Capture the cell that displays the provided text and extract its (X, Y) central coordinate. 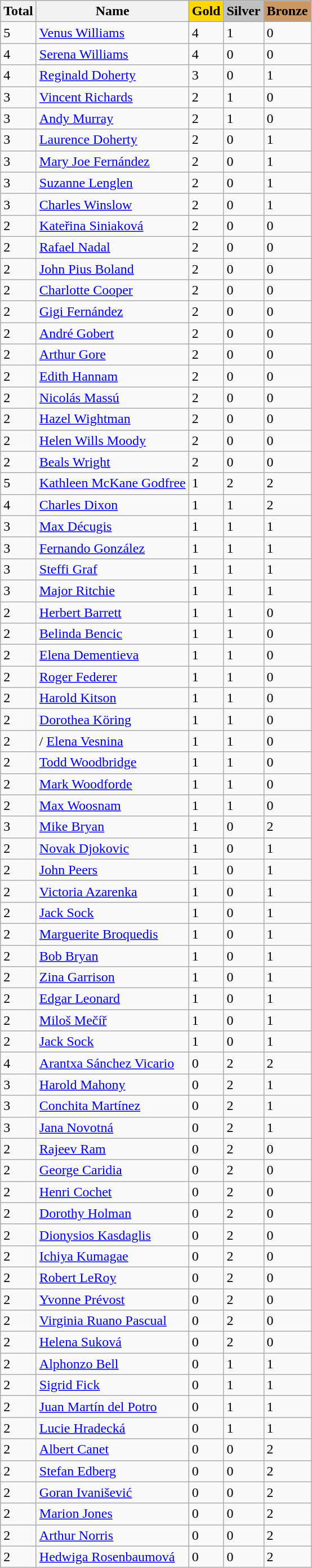
Beals Wright (113, 462)
Marguerite Broquedis (113, 934)
Arantxa Sánchez Vicario (113, 1063)
/ Elena Vesnina (113, 741)
Alphonzo Bell (113, 1364)
Helen Wills Moody (113, 441)
Belinda Bencic (113, 634)
Harold Mahony (113, 1085)
Henri Cochet (113, 1192)
Kathleen McKane Godfree (113, 483)
Elena Dementieva (113, 655)
Bronze (287, 11)
Hedwiga Rosenbaumová (113, 1557)
Dorothea Köring (113, 720)
Lucie Hradecká (113, 1428)
Stefan Edberg (113, 1471)
Sigrid Fick (113, 1385)
Edith Hannam (113, 376)
Rajeev Ram (113, 1149)
Max Décugis (113, 526)
Roger Federer (113, 677)
Fernando González (113, 548)
Novak Djokovic (113, 848)
Laurence Doherty (113, 140)
Suzanne Lenglen (113, 183)
Vincent Richards (113, 97)
Harold Kitson (113, 698)
Conchita Martínez (113, 1106)
Jana Novotná (113, 1127)
Goran Ivanišević (113, 1492)
Reginald Doherty (113, 76)
Charlotte Cooper (113, 290)
Bob Bryan (113, 956)
Dionysios Kasdaglis (113, 1235)
Arthur Gore (113, 355)
Robert LeRoy (113, 1278)
John Peers (113, 870)
Andy Murray (113, 118)
Kateřina Siniaková (113, 226)
Ichiya Kumagae (113, 1256)
Dorothy Holman (113, 1213)
Silver (243, 11)
Charles Dixon (113, 505)
Venus Williams (113, 33)
Gold (206, 11)
Miloš Mečíř (113, 1020)
Serena Williams (113, 54)
Victoria Azarenka (113, 891)
Albert Canet (113, 1450)
Name (113, 11)
Max Woosnam (113, 805)
Total (19, 11)
Arthur Norris (113, 1535)
Helena Suková (113, 1342)
Gigi Fernández (113, 312)
Todd Woodbridge (113, 763)
Juan Martín del Potro (113, 1407)
Charles Winslow (113, 204)
John Pius Boland (113, 269)
Herbert Barrett (113, 612)
Nicolás Massú (113, 398)
Virginia Ruano Pascual (113, 1321)
Marion Jones (113, 1514)
Major Ritchie (113, 591)
Mary Joe Fernández (113, 161)
Rafael Nadal (113, 247)
Yvonne Prévost (113, 1299)
Steffi Graf (113, 569)
Mike Bryan (113, 827)
Edgar Leonard (113, 999)
André Gobert (113, 333)
George Caridia (113, 1170)
Mark Woodforde (113, 784)
Zina Garrison (113, 977)
Hazel Wightman (113, 419)
